For the text-containing cell, return its midpoint in (X, Y) coordinate format. 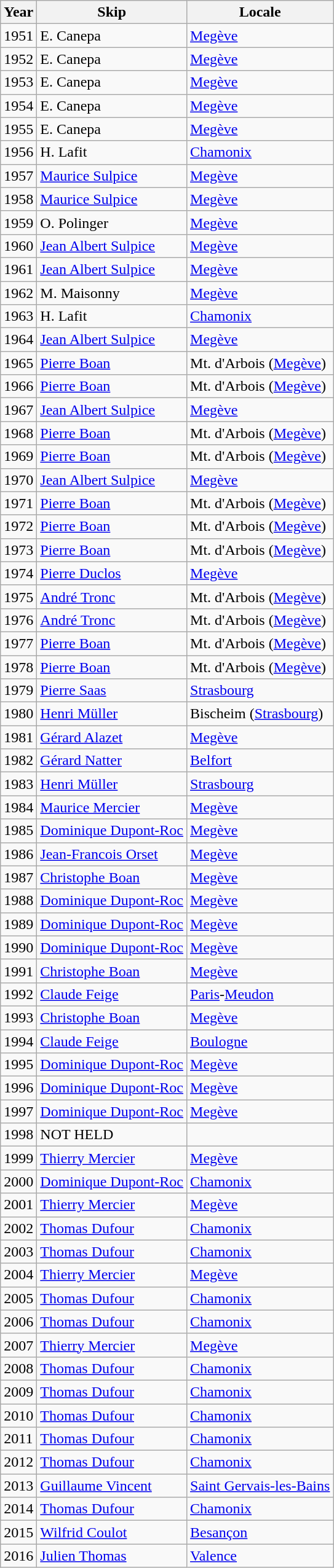
Julien Thomas (112, 1556)
1978 (18, 667)
Paris-Meudon (260, 994)
1954 (18, 106)
Skip (112, 12)
Locale (260, 12)
Valence (260, 1556)
1989 (18, 924)
2010 (18, 1415)
1986 (18, 854)
Bischeim (Strasbourg) (260, 714)
1969 (18, 457)
1981 (18, 737)
1984 (18, 807)
Guillaume Vincent (112, 1486)
M. Maisonny (112, 293)
2006 (18, 1322)
2002 (18, 1228)
1983 (18, 784)
1966 (18, 386)
1967 (18, 410)
Saint Gervais-les-Bains (260, 1486)
1996 (18, 1088)
2005 (18, 1298)
2008 (18, 1368)
1973 (18, 550)
1955 (18, 129)
2013 (18, 1486)
2001 (18, 1205)
1953 (18, 82)
1960 (18, 246)
2003 (18, 1252)
1968 (18, 433)
1999 (18, 1158)
1987 (18, 877)
Pierre Duclos (112, 573)
Wilfrid Coulot (112, 1532)
1964 (18, 340)
1956 (18, 152)
1959 (18, 222)
2007 (18, 1345)
2014 (18, 1509)
2012 (18, 1462)
1994 (18, 1041)
1951 (18, 36)
1979 (18, 691)
1995 (18, 1065)
1972 (18, 527)
1985 (18, 831)
O. Polinger (112, 222)
1991 (18, 971)
Pierre Saas (112, 691)
NOT HELD (112, 1135)
1957 (18, 176)
2004 (18, 1275)
Year (18, 12)
2016 (18, 1556)
Belfort (260, 761)
1992 (18, 994)
2011 (18, 1439)
Maurice Mercier (112, 807)
2015 (18, 1532)
1997 (18, 1111)
1975 (18, 597)
Gérard Alazet (112, 737)
1998 (18, 1135)
1958 (18, 199)
1971 (18, 503)
Boulogne (260, 1041)
Gérard Natter (112, 761)
1970 (18, 480)
1980 (18, 714)
1982 (18, 761)
1952 (18, 59)
1965 (18, 363)
1974 (18, 573)
1990 (18, 947)
1963 (18, 316)
1962 (18, 293)
2009 (18, 1392)
1961 (18, 269)
1988 (18, 901)
2000 (18, 1182)
Jean-Francois Orset (112, 854)
1977 (18, 643)
Besançon (260, 1532)
1976 (18, 620)
1993 (18, 1017)
